Locate the cell with the specified text and output its [x, y] center coordinate. 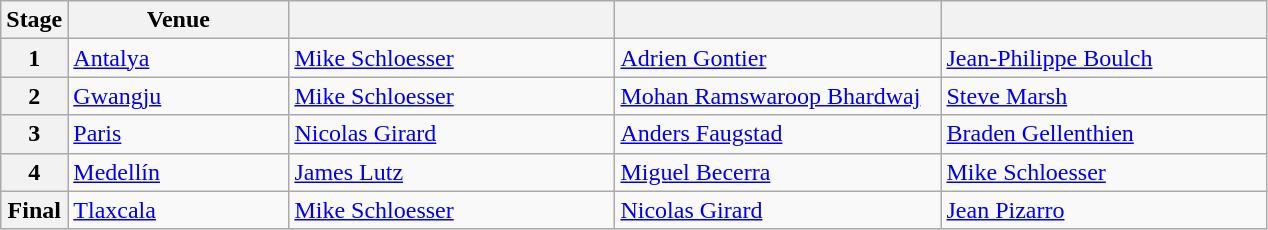
Medellín [178, 172]
4 [34, 172]
Venue [178, 20]
Anders Faugstad [778, 134]
Adrien Gontier [778, 58]
2 [34, 96]
Final [34, 210]
Mohan Ramswaroop Bhardwaj [778, 96]
Paris [178, 134]
1 [34, 58]
Braden Gellenthien [1104, 134]
Tlaxcala [178, 210]
Stage [34, 20]
Gwangju [178, 96]
James Lutz [452, 172]
3 [34, 134]
Antalya [178, 58]
Jean-Philippe Boulch [1104, 58]
Steve Marsh [1104, 96]
Jean Pizarro [1104, 210]
Miguel Becerra [778, 172]
